Determine the [X, Y] coordinate at the center of the cell enclosing the given text.  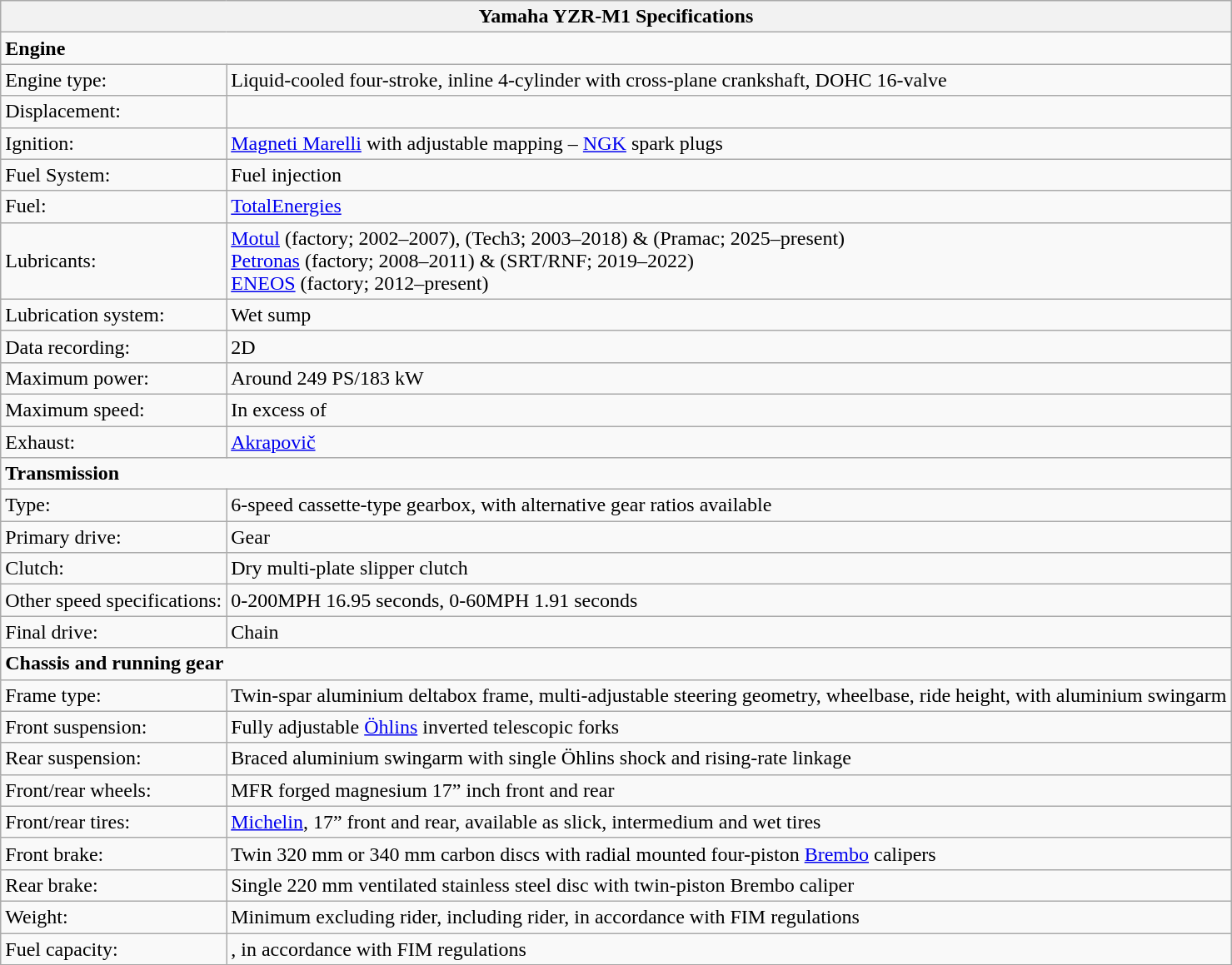
Twin 320 mm or 340 mm carbon discs with radial mounted four-piston Brembo calipers [729, 853]
Rear suspension: [113, 759]
Minimum excluding rider, including rider, in accordance with FIM regulations [729, 917]
Around 249 PS/183 kW [729, 378]
Final drive: [113, 632]
Chain [729, 632]
Fuel System: [113, 175]
Michelin, 17” front and rear, available as slick, intermedium and wet tires [729, 822]
Twin-spar aluminium deltabox frame, multi-adjustable steering geometry, wheelbase, ride height, with aluminium swingarm [729, 695]
Transmission [616, 474]
Rear brake: [113, 885]
Chassis and running gear [616, 664]
6-speed cassette-type gearbox, with alternative gear ratios available [729, 505]
Fuel injection [729, 175]
Displacement: [113, 112]
Engine type: [113, 80]
Fully adjustable Öhlins inverted telescopic forks [729, 727]
Data recording: [113, 346]
MFR forged magnesium 17” inch front and rear [729, 790]
Braced aluminium swingarm with single Öhlins shock and rising-rate linkage [729, 759]
Gear [729, 537]
Maximum power: [113, 378]
Ignition: [113, 143]
Yamaha YZR-M1 Specifications [616, 17]
, in accordance with FIM regulations [729, 948]
Front brake: [113, 853]
Type: [113, 505]
Single 220 mm ventilated stainless steel disc with twin-piston Brembo caliper [729, 885]
Exhaust: [113, 442]
Magneti Marelli with adjustable mapping – NGK spark plugs [729, 143]
Other speed specifications: [113, 600]
Front/rear wheels: [113, 790]
Fuel capacity: [113, 948]
Fuel: [113, 206]
Maximum speed: [113, 410]
Clutch: [113, 569]
Frame type: [113, 695]
0-200MPH 16.95 seconds, 0-60MPH 1.91 seconds [729, 600]
Front suspension: [113, 727]
Lubrication system: [113, 315]
Primary drive: [113, 537]
Engine [616, 48]
TotalEnergies [729, 206]
Akrapovič [729, 442]
Dry multi-plate slipper clutch [729, 569]
Front/rear tires: [113, 822]
Wet sump [729, 315]
Lubricants: [113, 261]
Liquid-cooled four-stroke, inline 4-cylinder with cross-plane crankshaft, DOHC 16-valve [729, 80]
2D [729, 346]
In excess of [729, 410]
Weight: [113, 917]
